Detect which cell encompasses the target text, then output its [X, Y] center coordinate. 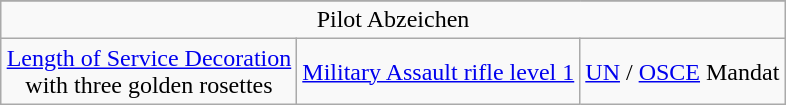
UN / OSCE Mandat [682, 72]
Pilot Abzeichen [393, 20]
Military Assault rifle level 1 [438, 72]
Length of Service Decorationwith three golden rosettes [149, 72]
